Determine the [x, y] coordinate at the center of the cell enclosing the given text.  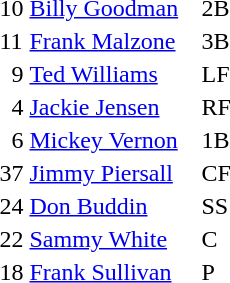
Sammy White [112, 239]
Jimmy Piersall [112, 173]
Ted Williams [112, 74]
Frank Malzone [112, 41]
Jackie Jensen [112, 107]
Don Buddin [112, 206]
Mickey Vernon [112, 140]
